Provide the (X, Y) coordinate of the cell's center where the given text is located.  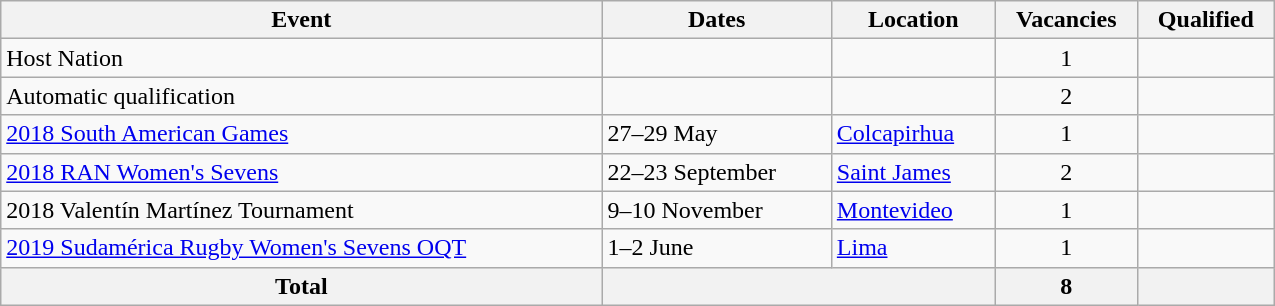
2018 Valentín Martínez Tournament (302, 210)
Dates (716, 20)
Event (302, 20)
Montevideo (913, 210)
1–2 June (716, 248)
2018 RAN Women's Sevens (302, 172)
Automatic qualification (302, 96)
Qualified (1206, 20)
Location (913, 20)
2019 Sudamérica Rugby Women's Sevens OQT (302, 248)
Saint James (913, 172)
27–29 May (716, 134)
22–23 September (716, 172)
2018 South American Games (302, 134)
Lima (913, 248)
Colcapirhua (913, 134)
Host Nation (302, 58)
8 (1066, 286)
Total (302, 286)
9–10 November (716, 210)
Vacancies (1066, 20)
